Return (x, y) of the center of cell containing provided text 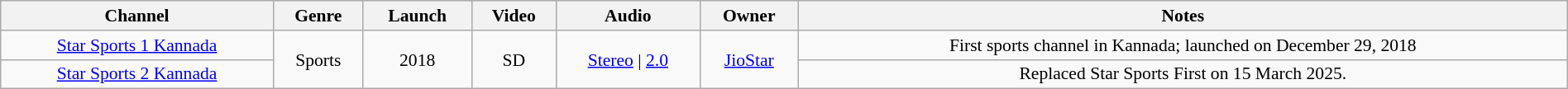
Owner (749, 16)
Star Sports 2 Kannada (137, 74)
Audio (628, 16)
Genre (318, 16)
Star Sports 1 Kannada (137, 45)
Notes (1183, 16)
2018 (417, 59)
First sports channel in Kannada; launched on December 29, 2018 (1183, 45)
Sports (318, 59)
Video (514, 16)
Launch (417, 16)
Stereo | 2.0 (628, 59)
Replaced Star Sports First on 15 March 2025. (1183, 74)
JioStar (749, 59)
SD (514, 59)
Channel (137, 16)
